For the text-containing cell, return its midpoint in (X, Y) coordinate format. 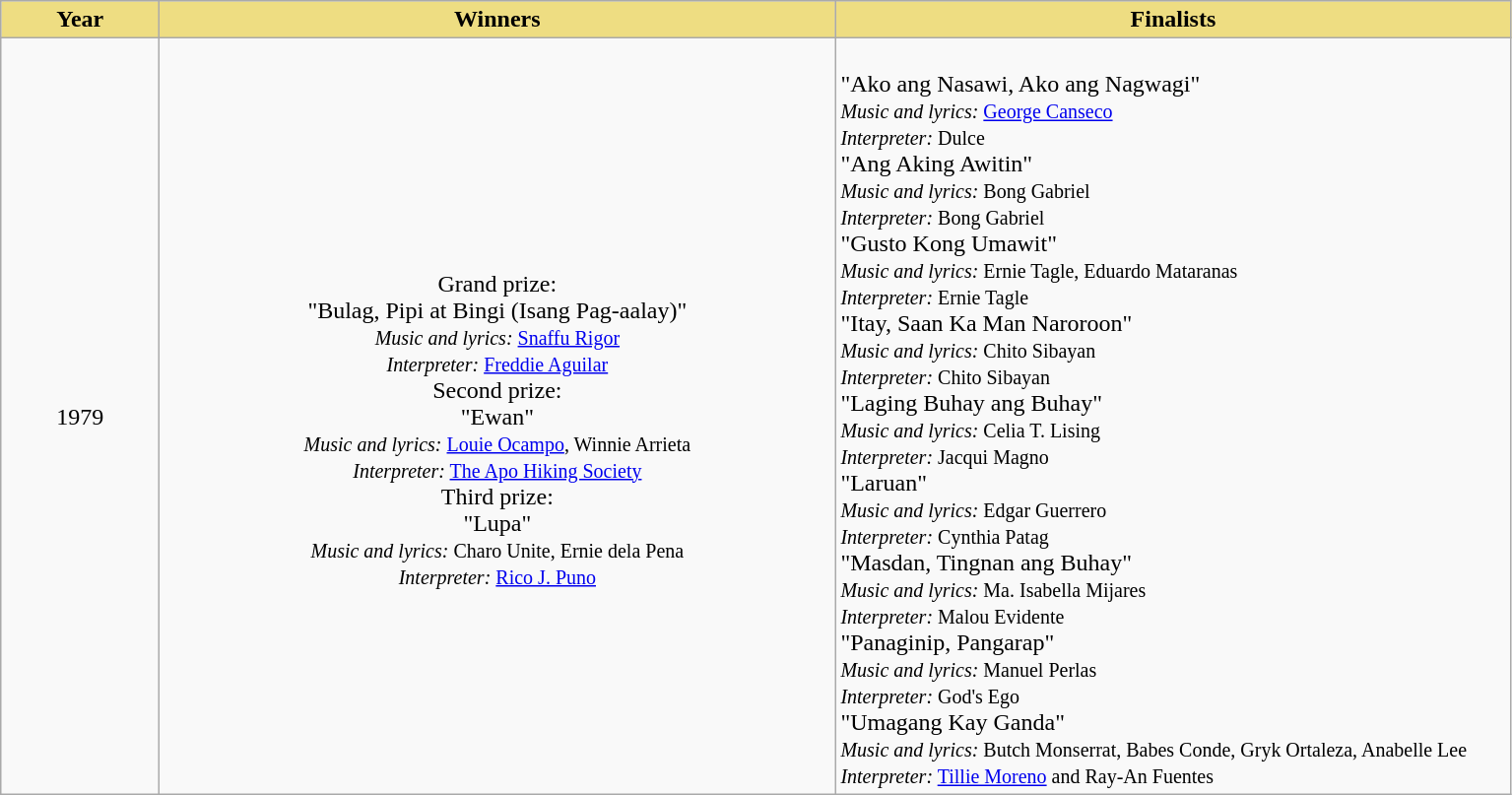
1979 (81, 416)
Finalists (1173, 20)
Winners (497, 20)
Year (81, 20)
